Determine the [X, Y] coordinate at the center of the cell enclosing the given text.  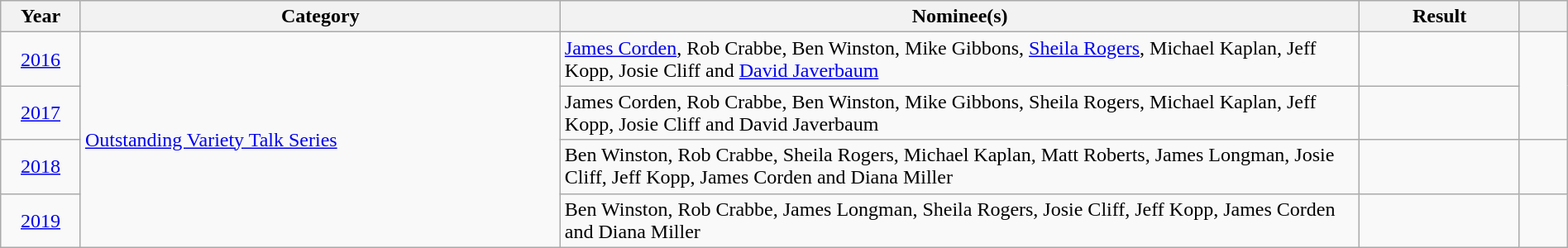
2016 [41, 60]
Outstanding Variety Talk Series [320, 140]
Category [320, 17]
2017 [41, 112]
Result [1439, 17]
Nominee(s) [959, 17]
Ben Winston, Rob Crabbe, James Longman, Sheila Rogers, Josie Cliff, Jeff Kopp, James Corden and Diana Miller [959, 220]
2018 [41, 167]
Year [41, 17]
Ben Winston, Rob Crabbe, Sheila Rogers, Michael Kaplan, Matt Roberts, James Longman, Josie Cliff, Jeff Kopp, James Corden and Diana Miller [959, 167]
2019 [41, 220]
